Return the [X, Y] coordinate for the center point of the cell that contains the specified text.  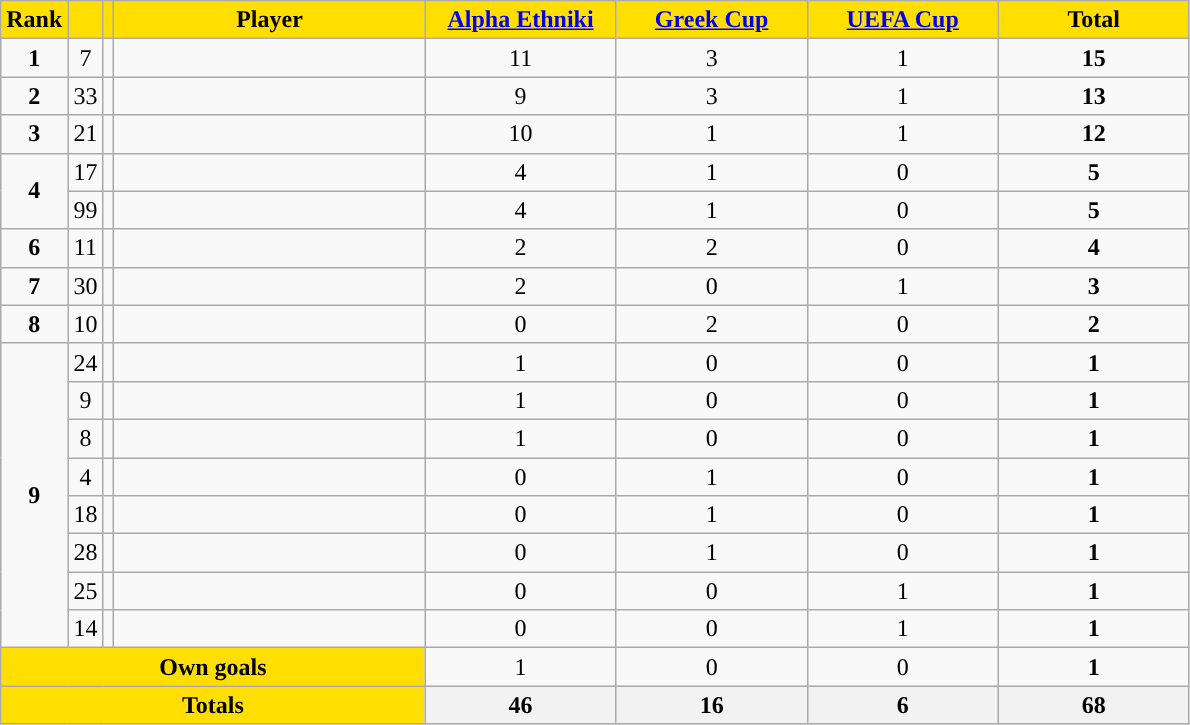
24 [86, 362]
Greek Cup [712, 20]
14 [86, 629]
28 [86, 553]
15 [1094, 58]
68 [1094, 705]
16 [712, 705]
UEFA Cup [902, 20]
18 [86, 515]
Total [1094, 20]
46 [520, 705]
Rank [34, 20]
Own goals [213, 667]
30 [86, 286]
21 [86, 134]
12 [1094, 134]
17 [86, 172]
Player [270, 20]
Totals [213, 705]
13 [1094, 96]
25 [86, 591]
99 [86, 210]
Alpha Ethniki [520, 20]
33 [86, 96]
